Pinpoint the cell where the given text exists, returning its [x, y] midpoint coordinate. 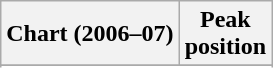
Chart (2006–07) [90, 34]
Peakposition [225, 34]
